Provide the [X, Y] coordinate of the cell's center where the given text is located.  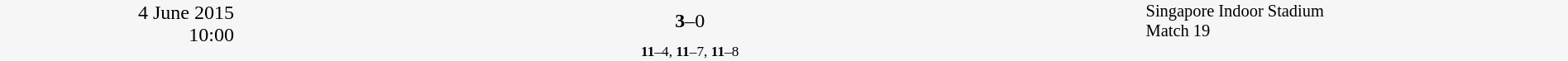
3–0 [690, 21]
11–4, 11–7, 11–8 [690, 51]
4 June 201510:00 [117, 30]
Singapore Indoor StadiumMatch 19 [1356, 21]
